Search for the cell housing the specified text and yield its [X, Y] center coordinate. 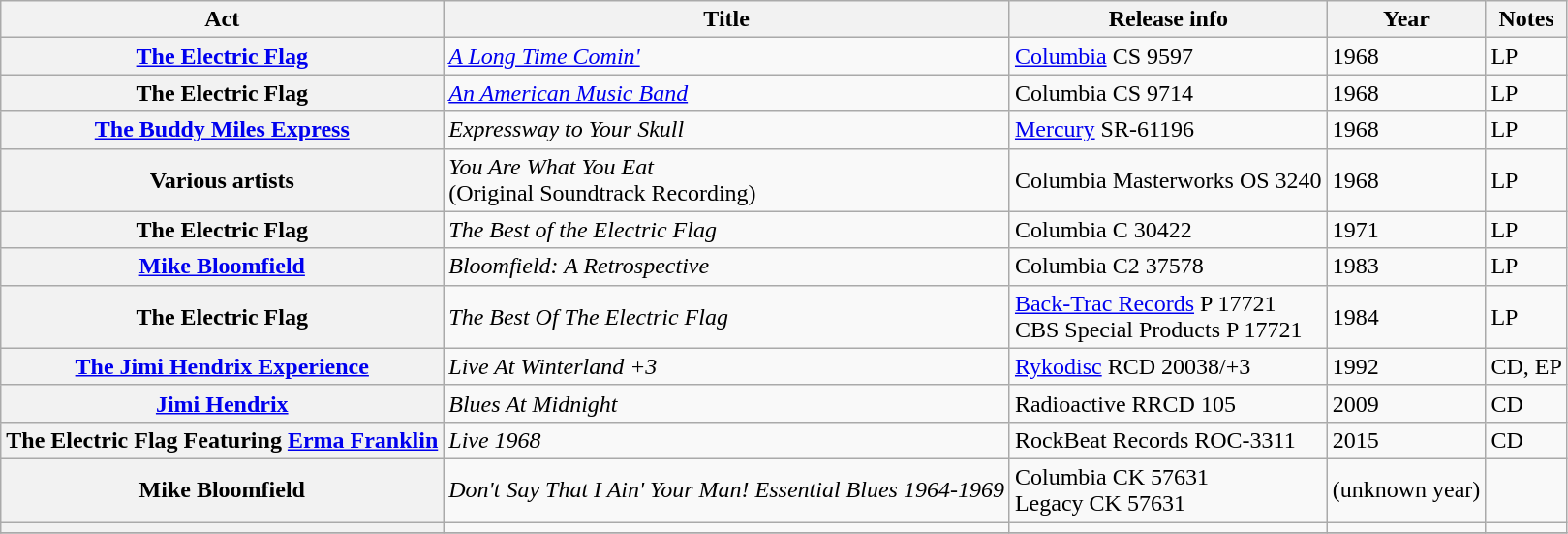
Title [726, 19]
Live At Winterland +3 [726, 366]
Blues At Midnight [726, 403]
Year [1406, 19]
Various artists [223, 180]
The Jimi Hendrix Experience [223, 366]
Bloomfield: A Retrospective [726, 267]
A Long Time Comin' [726, 56]
The Best of the Electric Flag [726, 230]
Rykodisc RCD 20038/+3 [1168, 366]
1971 [1406, 230]
The Electric Flag Featuring Erma Franklin [223, 440]
CD, EP [1526, 366]
You Are What You Eat(Original Soundtrack Recording) [726, 180]
1992 [1406, 366]
Expressway to Your Skull [726, 130]
Back-Trac Records P 17721CBS Special Products P 17721 [1168, 316]
2009 [1406, 403]
Jimi Hendrix [223, 403]
2015 [1406, 440]
The Best Of The Electric Flag [726, 316]
Columbia Masterworks OS 3240 [1168, 180]
Columbia CK 57631Legacy CK 57631 [1168, 490]
Columbia CS 9597 [1168, 56]
(unknown year) [1406, 490]
Columbia C 30422 [1168, 230]
Live 1968 [726, 440]
Columbia C2 37578 [1168, 267]
1983 [1406, 267]
The Buddy Miles Express [223, 130]
An American Music Band [726, 93]
RockBeat Records ROC-3311 [1168, 440]
Notes [1526, 19]
Radioactive RRCD 105 [1168, 403]
Columbia CS 9714 [1168, 93]
1984 [1406, 316]
Release info [1168, 19]
Don't Say That I Ain' Your Man! Essential Blues 1964-1969 [726, 490]
Act [223, 19]
Mercury SR-61196 [1168, 130]
